Output the (X, Y) coordinate of the center of the cell containing the given text.  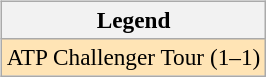
ATP Challenger Tour (1–1) (133, 57)
Legend (133, 20)
